Provide the (x, y) coordinate of the cell's center where the given text is located.  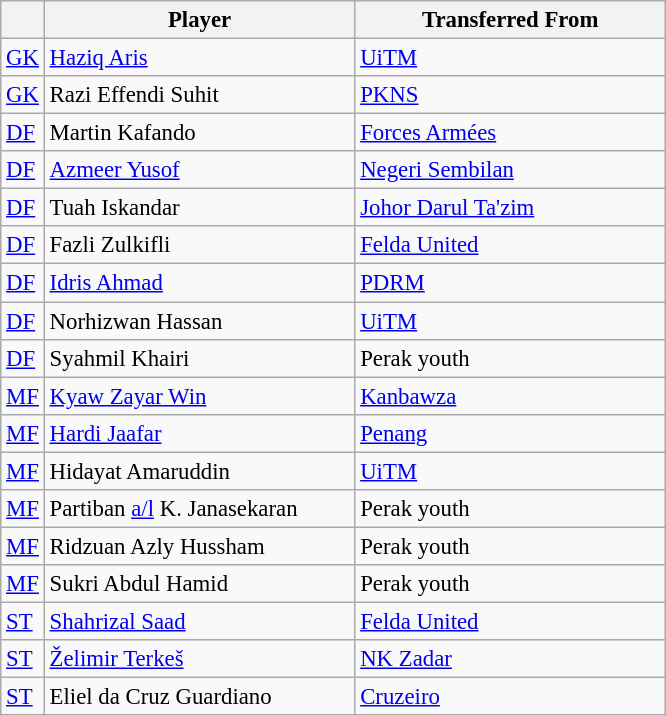
Negeri Sembilan (510, 170)
Želimir Terkeš (200, 659)
Kyaw Zayar Win (200, 396)
PKNS (510, 95)
Cruzeiro (510, 697)
Hardi Jaafar (200, 433)
Forces Armées (510, 133)
Eliel da Cruz Guardiano (200, 697)
Penang (510, 433)
PDRM (510, 283)
Ridzuan Azly Hussham (200, 546)
Player (200, 20)
Partiban a/l K. Janasekaran (200, 509)
Razi Effendi Suhit (200, 95)
Martin Kafando (200, 133)
NK Zadar (510, 659)
Transferred From (510, 20)
Sukri Abdul Hamid (200, 584)
Fazli Zulkifli (200, 245)
Idris Ahmad (200, 283)
Haziq Aris (200, 58)
Norhizwan Hassan (200, 321)
Hidayat Amaruddin (200, 471)
Syahmil Khairi (200, 358)
Azmeer Yusof (200, 170)
Kanbawza (510, 396)
Johor Darul Ta'zim (510, 208)
Shahrizal Saad (200, 621)
Tuah Iskandar (200, 208)
